Pinpoint the cell where the given text exists, returning its (X, Y) midpoint coordinate. 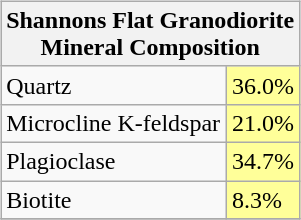
8.3% (262, 199)
21.0% (262, 123)
Microcline K-feldspar (114, 123)
Shannons Flat GranodioriteMineral Composition (150, 34)
Biotite (114, 199)
Quartz (114, 85)
Plagioclase (114, 161)
36.0% (262, 85)
34.7% (262, 161)
